Output the (X, Y) coordinate of the center of the cell containing the given text.  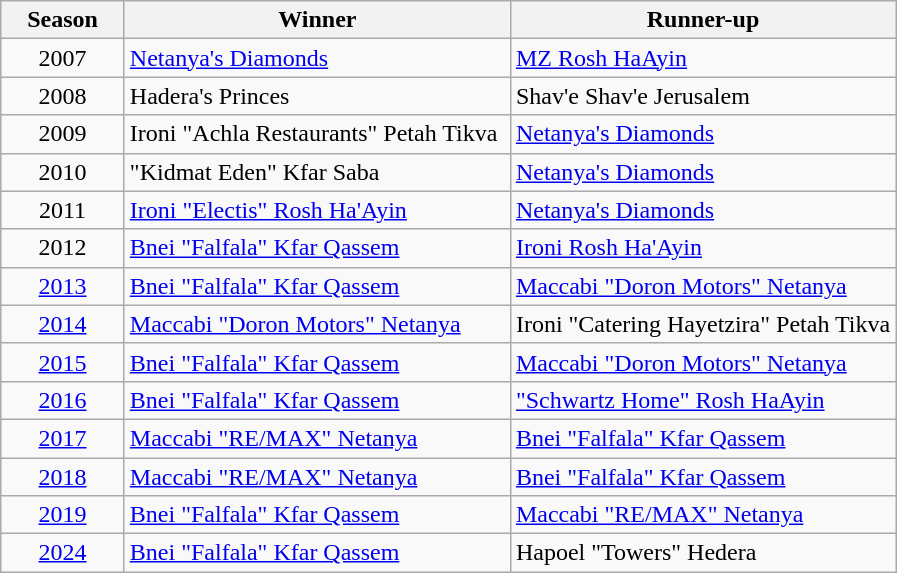
Ironi "Catering Hayetzira" Petah Tikva (702, 324)
Hapoel "Towers" Hedera (702, 553)
Shav'e Shav'e Jerusalem (702, 96)
2009 (63, 134)
Hadera's Princes (317, 96)
MZ Rosh HaAyin (702, 58)
Winner (317, 20)
2019 (63, 515)
2014 (63, 324)
2008 (63, 96)
2015 (63, 362)
2024 (63, 553)
2013 (63, 286)
2010 (63, 172)
"Schwartz Home" Rosh HaAyin (702, 400)
2018 (63, 477)
2011 (63, 210)
2012 (63, 248)
2017 (63, 438)
Ironi "Achla Restaurants" Petah Tikva (317, 134)
2007 (63, 58)
2016 (63, 400)
"Kidmat Eden" Kfar Saba (317, 172)
Season (63, 20)
Runner-up (702, 20)
Ironi "Electis" Rosh Ha'Ayin (317, 210)
Ironi Rosh Ha'Ayin (702, 248)
